Output the [X, Y] coordinate of the center of the cell containing the given text.  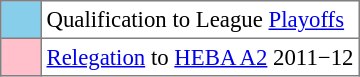
Relegation to HEBA A2 2011−12 [200, 57]
Qualification to League Playoffs [200, 20]
